From the cell containing the given text, extract its center point as [x, y] coordinate. 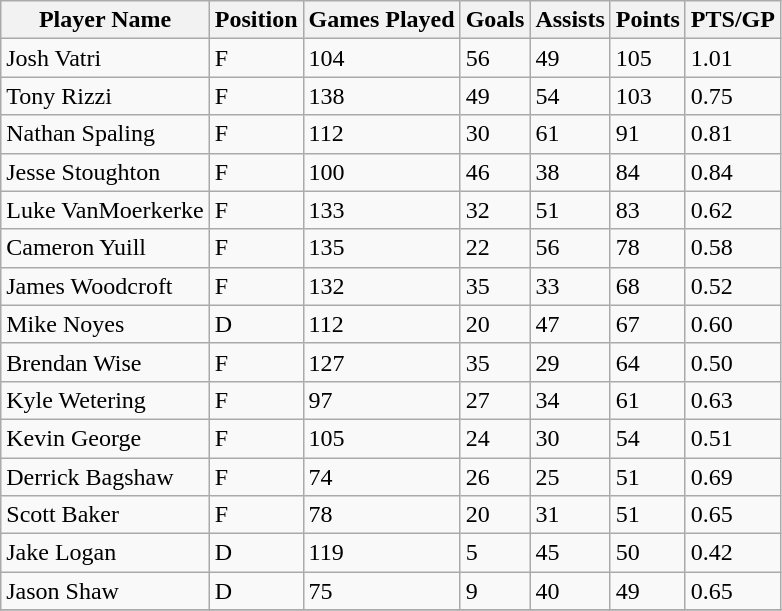
38 [570, 172]
84 [648, 172]
67 [648, 324]
0.75 [732, 96]
127 [382, 362]
135 [382, 248]
138 [382, 96]
Goals [495, 20]
31 [570, 515]
5 [495, 553]
Cameron Yuill [106, 248]
Nathan Spaling [106, 134]
0.60 [732, 324]
45 [570, 553]
Scott Baker [106, 515]
0.50 [732, 362]
33 [570, 286]
50 [648, 553]
Player Name [106, 20]
PTS/GP [732, 20]
Kyle Wetering [106, 400]
James Woodcroft [106, 286]
22 [495, 248]
Kevin George [106, 438]
100 [382, 172]
133 [382, 210]
Games Played [382, 20]
Tony Rizzi [106, 96]
24 [495, 438]
Position [256, 20]
Points [648, 20]
34 [570, 400]
Jason Shaw [106, 591]
0.62 [732, 210]
1.01 [732, 58]
0.52 [732, 286]
Luke VanMoerkerke [106, 210]
29 [570, 362]
40 [570, 591]
Derrick Bagshaw [106, 477]
Jake Logan [106, 553]
Assists [570, 20]
9 [495, 591]
97 [382, 400]
74 [382, 477]
91 [648, 134]
0.84 [732, 172]
0.42 [732, 553]
104 [382, 58]
Brendan Wise [106, 362]
83 [648, 210]
0.69 [732, 477]
0.63 [732, 400]
25 [570, 477]
103 [648, 96]
26 [495, 477]
0.81 [732, 134]
Josh Vatri [106, 58]
32 [495, 210]
Mike Noyes [106, 324]
75 [382, 591]
27 [495, 400]
Jesse Stoughton [106, 172]
64 [648, 362]
47 [570, 324]
0.51 [732, 438]
68 [648, 286]
0.58 [732, 248]
119 [382, 553]
132 [382, 286]
46 [495, 172]
